For the text-containing cell, return its midpoint in (X, Y) coordinate format. 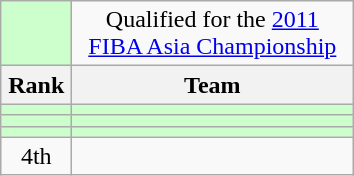
Qualified for the 2011 FIBA Asia Championship (212, 34)
Rank (36, 85)
4th (36, 156)
Team (212, 85)
